Capture the cell that displays the provided text and extract its [x, y] central coordinate. 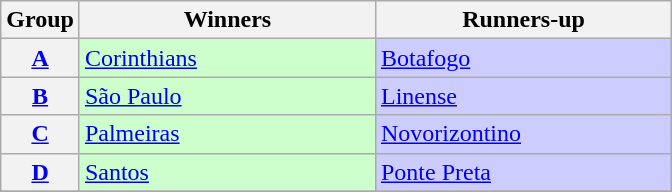
Winners [227, 20]
Santos [227, 172]
D [40, 172]
Corinthians [227, 58]
Novorizontino [523, 134]
Linense [523, 96]
Runners-up [523, 20]
Ponte Preta [523, 172]
Group [40, 20]
C [40, 134]
São Paulo [227, 96]
A [40, 58]
Botafogo [523, 58]
B [40, 96]
Palmeiras [227, 134]
